Pinpoint the cell where the given text exists, returning its (X, Y) midpoint coordinate. 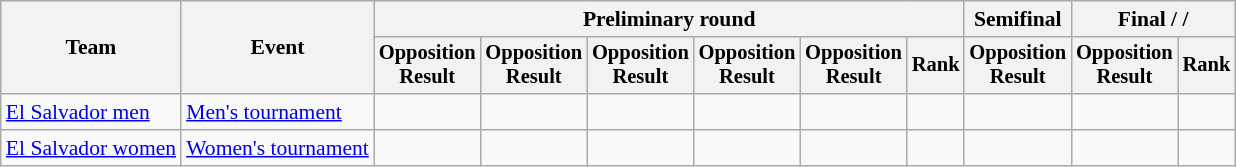
Men's tournament (278, 112)
Team (91, 48)
Preliminary round (670, 19)
Event (278, 48)
Final / / (1153, 19)
El Salvador women (91, 148)
Semifinal (1018, 19)
El Salvador men (91, 112)
Women's tournament (278, 148)
